For the text-containing cell, return its midpoint in [x, y] coordinate format. 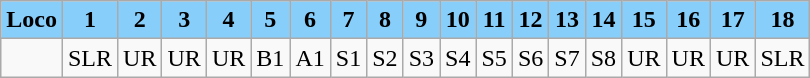
6 [310, 20]
S5 [494, 58]
3 [184, 20]
14 [603, 20]
S7 [567, 58]
Loco [32, 20]
1 [90, 20]
5 [270, 20]
15 [644, 20]
B1 [270, 58]
7 [348, 20]
S2 [385, 58]
10 [458, 20]
9 [421, 20]
S8 [603, 58]
16 [688, 20]
A1 [310, 58]
8 [385, 20]
S3 [421, 58]
S4 [458, 58]
4 [228, 20]
12 [530, 20]
2 [140, 20]
18 [782, 20]
S1 [348, 58]
S6 [530, 58]
11 [494, 20]
17 [732, 20]
13 [567, 20]
